For the text-containing cell, return its midpoint in [x, y] coordinate format. 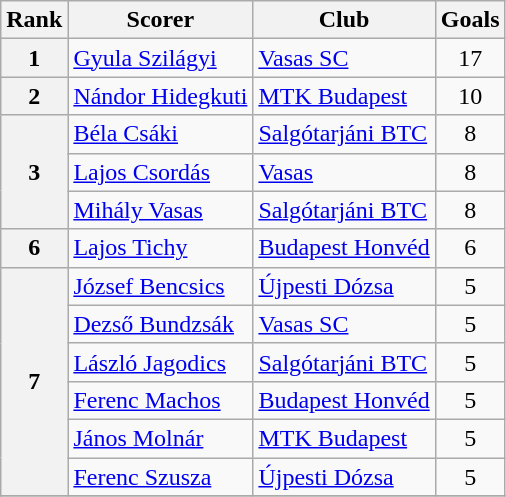
Ferenc Szusza [160, 477]
Ferenc Machos [160, 400]
10 [470, 96]
Mihály Vasas [160, 210]
Nándor Hidegkuti [160, 96]
Rank [34, 20]
17 [470, 58]
1 [34, 58]
Club [344, 20]
Lajos Tichy [160, 248]
3 [34, 172]
József Bencsics [160, 286]
Dezső Bundzsák [160, 324]
Béla Csáki [160, 134]
László Jagodics [160, 362]
Vasas [344, 172]
Gyula Szilágyi [160, 58]
János Molnár [160, 438]
Lajos Csordás [160, 172]
7 [34, 381]
Scorer [160, 20]
2 [34, 96]
Goals [470, 20]
